Capture the cell that displays the provided text and extract its (X, Y) central coordinate. 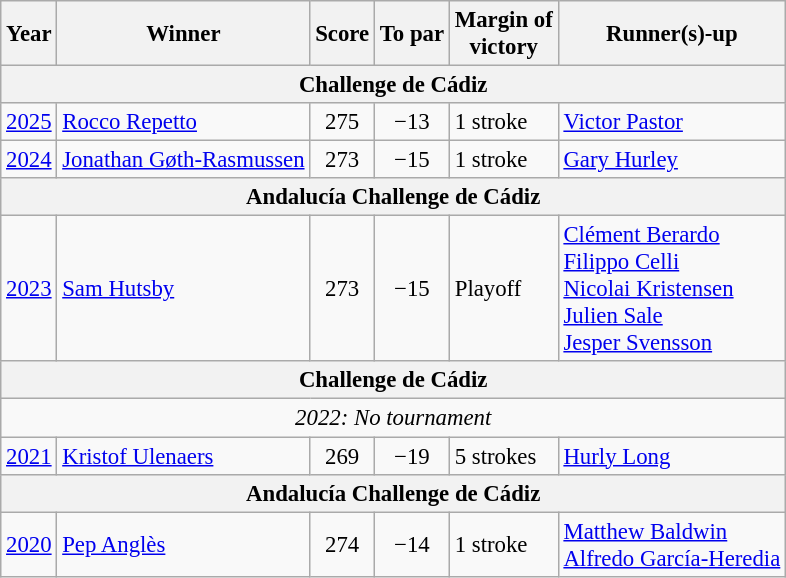
Rocco Repetto (184, 122)
2021 (29, 456)
2020 (29, 544)
275 (342, 122)
Kristof Ulenaers (184, 456)
2024 (29, 160)
−13 (412, 122)
Margin ofvictory (504, 34)
Sam Hutsby (184, 289)
5 strokes (504, 456)
To par (412, 34)
Score (342, 34)
Hurly Long (672, 456)
Year (29, 34)
Matthew Baldwin Alfredo García-Heredia (672, 544)
Clément Berardo Filippo Celli Nicolai Kristensen Julien Sale Jesper Svensson (672, 289)
Gary Hurley (672, 160)
Pep Anglès (184, 544)
Winner (184, 34)
2025 (29, 122)
274 (342, 544)
269 (342, 456)
2022: No tournament (394, 418)
−19 (412, 456)
Runner(s)-up (672, 34)
2023 (29, 289)
−14 (412, 544)
Jonathan Gøth-Rasmussen (184, 160)
Playoff (504, 289)
Victor Pastor (672, 122)
